Identify which cell holds the provided text, then report its (x, y) central coordinate. 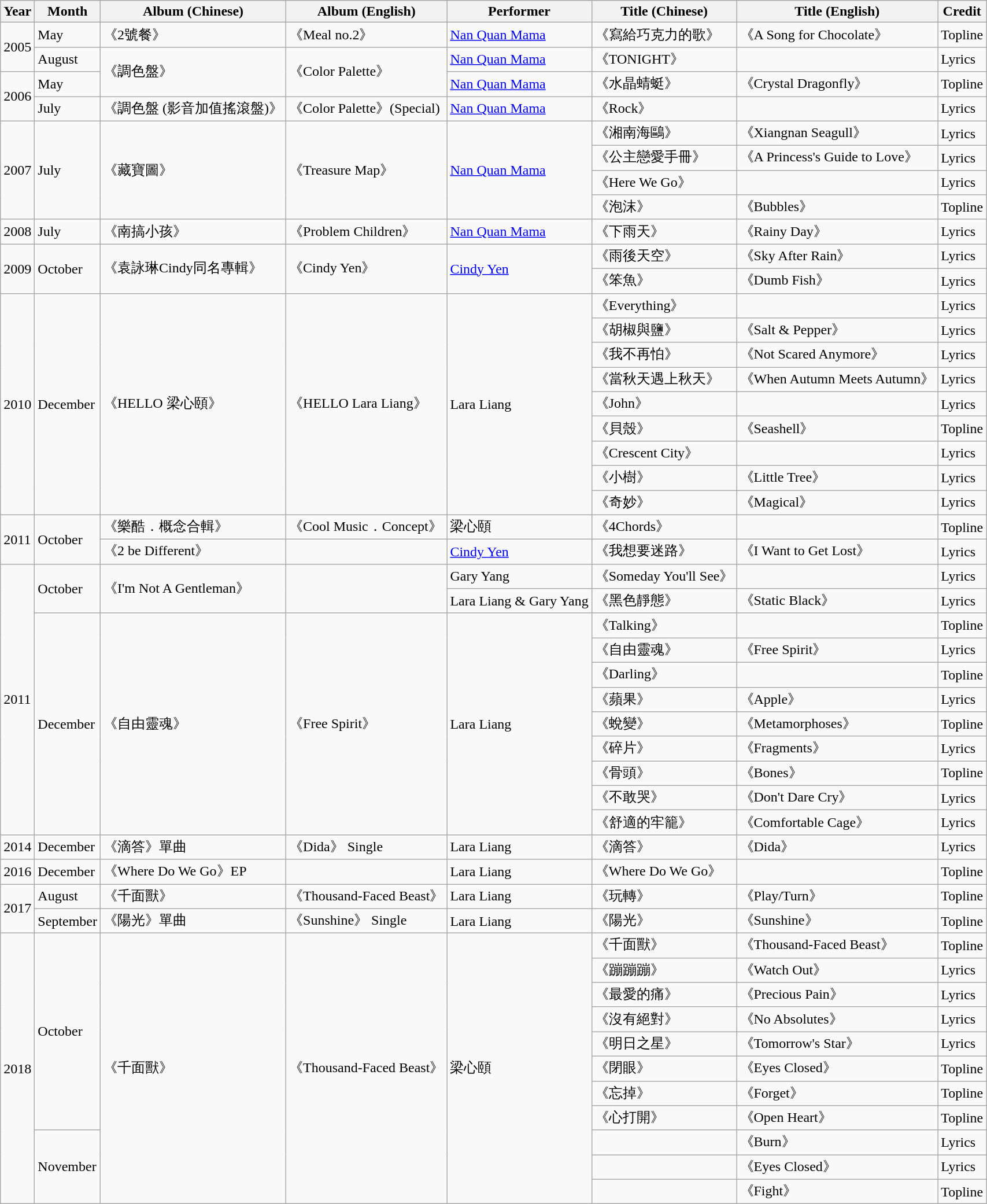
《公主戀愛手冊》 (664, 158)
《Little Tree》 (837, 478)
November (68, 1167)
《Meal no.2》 (367, 35)
《A Princess's Guide to Love》 (837, 158)
《Tomorrow's Star》 (837, 1044)
《Where Do We Go》 (664, 872)
《Everything》 (664, 305)
Album (Chinese) (193, 12)
《No Absolutes》 (837, 1019)
《沒有絕對》 (664, 1019)
《TONIGHT》 (664, 59)
《Seashell》 (837, 429)
《Don't Dare Cry》 (837, 798)
《陽光》 (664, 921)
《Comfortable Cage》 (837, 822)
《Dida》 Single (367, 847)
《Play/Turn》 (837, 896)
《Static Black》 (837, 601)
《泡沫》 (664, 207)
《Forget》 (837, 1093)
Performer (519, 12)
《HELLO Lara Liang》 (367, 404)
《貝殼》 (664, 429)
《滴答》單曲 (193, 847)
《Color Palette》 (367, 72)
《Color Palette》(Special) (367, 109)
Gary Yang (519, 576)
《Cool Music．Concept》 (367, 527)
Title (Chinese) (664, 12)
2017 (17, 908)
Title (English) (837, 12)
2006 (17, 96)
《當秋天遇上秋天》 (664, 379)
Credit (962, 12)
《藏寶圖》 (193, 170)
2007 (17, 170)
《Rock》 (664, 109)
《Problem Children》 (367, 231)
《Salt & Pepper》 (837, 331)
《舒適的牢籠》 (664, 822)
《Treasure Map》 (367, 170)
《Where Do We Go》EP (193, 872)
《黑色靜態》 (664, 601)
《Talking》 (664, 626)
《陽光》單曲 (193, 921)
《玩轉》 (664, 896)
《When Autumn Meets Autumn》 (837, 379)
《樂酷．概念合輯》 (193, 527)
《笨魚》 (664, 281)
《2號餐》 (193, 35)
2014 (17, 847)
《Watch Out》 (837, 970)
《Sky After Rain》 (837, 257)
《袁詠琳Cindy同名專輯》 (193, 268)
《明日之星》 (664, 1044)
September (68, 921)
《不敢哭》 (664, 798)
《Here We Go》 (664, 183)
《Not Scared Anymore》 (837, 355)
《蛻變》 (664, 724)
Year (17, 12)
2009 (17, 268)
《Open Heart》 (837, 1118)
《Fight》 (837, 1191)
《調色盤 (影音加值搖滾盤)》 (193, 109)
《Metamorphoses》 (837, 724)
《我不再怕》 (664, 355)
《Someday You'll See》 (664, 576)
《滴答》 (664, 847)
《Crystal Dragonfly》 (837, 84)
《蹦蹦蹦》 (664, 970)
《蘋果》 (664, 700)
《Rainy Day》 (837, 231)
《Fragments》 (837, 748)
《John》 (664, 404)
《2 be Different》 (193, 552)
《Dumb Fish》 (837, 281)
《忘掉》 (664, 1093)
《Apple》 (837, 700)
《Darling》 (664, 674)
《Sunshine》 (837, 921)
《Burn》 (837, 1143)
Month (68, 12)
《I Want to Get Lost》 (837, 552)
《Cindy Yen》 (367, 268)
《HELLO 梁心頤》 (193, 404)
Lara Liang & Gary Yang (519, 601)
《調色盤》 (193, 72)
《小樹》 (664, 478)
《碎片》 (664, 748)
2005 (17, 47)
《寫給巧克力的歌》 (664, 35)
《A Song for Chocolate》 (837, 35)
《我想要迷路》 (664, 552)
《Dida》 (837, 847)
《Crescent City》 (664, 453)
《湘南海鷗》 (664, 133)
《4Chords》 (664, 527)
《Precious Pain》 (837, 995)
《水晶蜻蜓》 (664, 84)
《南搞小孩》 (193, 231)
《Xiangnan Seagull》 (837, 133)
2016 (17, 872)
《奇妙》 (664, 503)
《Bubbles》 (837, 207)
2010 (17, 404)
2018 (17, 1069)
Album (English) (367, 12)
《最愛的痛》 (664, 995)
2008 (17, 231)
《骨頭》 (664, 774)
《閉眼》 (664, 1069)
《I'm Not A Gentleman》 (193, 589)
《Bones》 (837, 774)
《Magical》 (837, 503)
《下雨天》 (664, 231)
《胡椒與鹽》 (664, 331)
《心打開》 (664, 1118)
《Sunshine》 Single (367, 921)
《雨後天空》 (664, 257)
